Scan for the cell matching the given text and deliver its [x, y] coordinate at center. 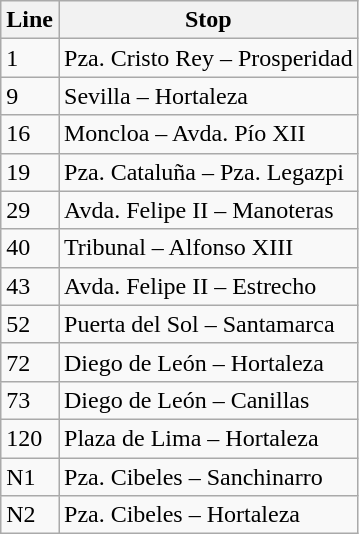
43 [30, 286]
Pza. Cibeles – Sanchinarro [208, 477]
73 [30, 400]
40 [30, 248]
N1 [30, 477]
Pza. Cristo Rey – Prosperidad [208, 58]
29 [30, 210]
Diego de León – Hortaleza [208, 362]
Diego de León – Canillas [208, 400]
9 [30, 96]
N2 [30, 515]
Plaza de Lima – Hortaleza [208, 438]
Line [30, 20]
Sevilla – Hortaleza [208, 96]
52 [30, 324]
72 [30, 362]
Avda. Felipe II – Manoteras [208, 210]
Pza. Cataluña – Pza. Legazpi [208, 172]
Avda. Felipe II – Estrecho [208, 286]
Puerta del Sol – Santamarca [208, 324]
Moncloa – Avda. Pío XII [208, 134]
120 [30, 438]
19 [30, 172]
Tribunal – Alfonso XIII [208, 248]
Pza. Cibeles – Hortaleza [208, 515]
16 [30, 134]
Stop [208, 20]
1 [30, 58]
